Pinpoint the cell where the given text exists, returning its [x, y] midpoint coordinate. 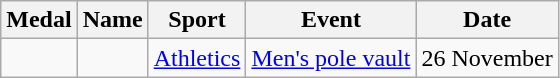
Event [331, 20]
Men's pole vault [331, 58]
26 November [487, 58]
Name [112, 20]
Date [487, 20]
Athletics [197, 58]
Sport [197, 20]
Medal [39, 20]
